Pinpoint the cell where the given text exists, returning its (X, Y) midpoint coordinate. 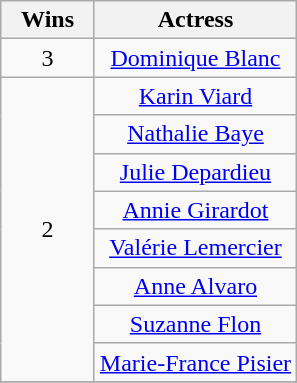
Actress (195, 20)
Karin Viard (195, 96)
Valérie Lemercier (195, 248)
Dominique Blanc (195, 58)
Anne Alvaro (195, 286)
Annie Girardot (195, 210)
Suzanne Flon (195, 324)
2 (48, 229)
Julie Depardieu (195, 172)
3 (48, 58)
Marie-France Pisier (195, 362)
Wins (48, 20)
Nathalie Baye (195, 134)
